Return the [x, y] coordinate for the center point of the cell that contains the specified text.  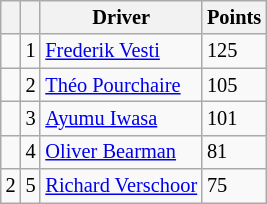
125 [234, 51]
Oliver Bearman [121, 152]
Driver [121, 17]
101 [234, 118]
Points [234, 17]
1 [31, 51]
81 [234, 152]
Ayumu Iwasa [121, 118]
75 [234, 186]
3 [31, 118]
105 [234, 85]
5 [31, 186]
Théo Pourchaire [121, 85]
4 [31, 152]
Frederik Vesti [121, 51]
Richard Verschoor [121, 186]
